Extract the (X, Y) coordinate from the center of the cell holding the provided text.  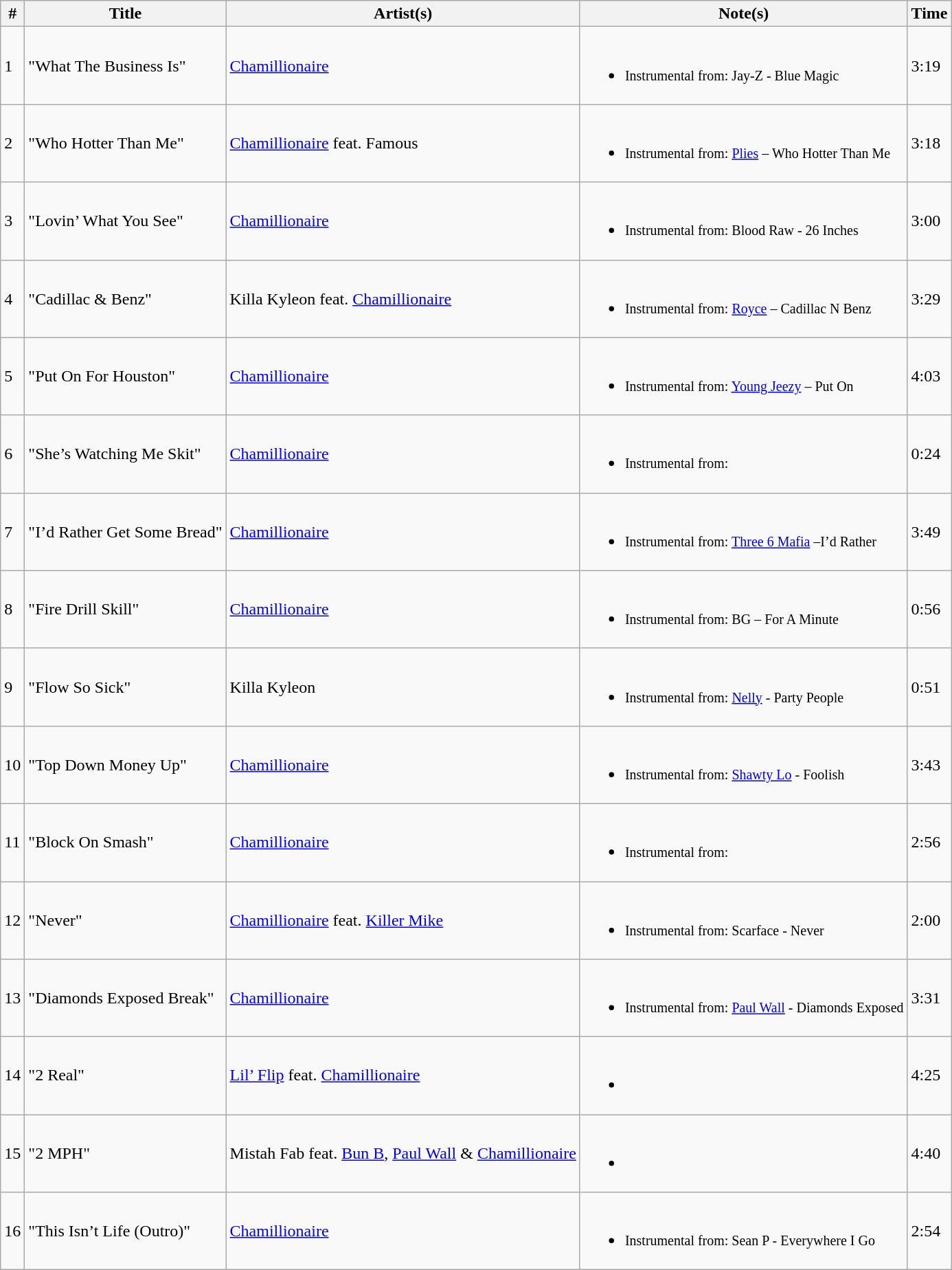
Instrumental from: Young Jeezy – Put On (743, 377)
"Lovin’ What You See" (125, 221)
# (12, 14)
0:24 (929, 454)
Instrumental from: Three 6 Mafia –I’d Rather (743, 532)
11 (12, 843)
Instrumental from: Royce – Cadillac N Benz (743, 298)
2:00 (929, 920)
5 (12, 377)
Chamillionaire feat. Famous (403, 143)
4 (12, 298)
9 (12, 687)
Killa Kyleon (403, 687)
8 (12, 609)
16 (12, 1232)
3:00 (929, 221)
12 (12, 920)
4:40 (929, 1153)
7 (12, 532)
Instrumental from: BG – For A Minute (743, 609)
3:29 (929, 298)
2:54 (929, 1232)
Instrumental from: Scarface - Never (743, 920)
3:18 (929, 143)
"Fire Drill Skill" (125, 609)
"What The Business Is" (125, 66)
Killa Kyleon feat. Chamillionaire (403, 298)
"This Isn’t Life (Outro)" (125, 1232)
"2 Real" (125, 1076)
"Cadillac & Benz" (125, 298)
"I’d Rather Get Some Bread" (125, 532)
Instrumental from: Shawty Lo - Foolish (743, 764)
2 (12, 143)
3:43 (929, 764)
2:56 (929, 843)
15 (12, 1153)
Instrumental from: Plies – Who Hotter Than Me (743, 143)
"Who Hotter Than Me" (125, 143)
Instrumental from: Blood Raw - 26 Inches (743, 221)
"Block On Smash" (125, 843)
"Top Down Money Up" (125, 764)
10 (12, 764)
"Flow So Sick" (125, 687)
0:56 (929, 609)
0:51 (929, 687)
"Never" (125, 920)
Lil’ Flip feat. Chamillionaire (403, 1076)
3 (12, 221)
Chamillionaire feat. Killer Mike (403, 920)
Instrumental from: Sean P - Everywhere I Go (743, 1232)
3:19 (929, 66)
"She’s Watching Me Skit" (125, 454)
3:49 (929, 532)
"Put On For Houston" (125, 377)
Mistah Fab feat. Bun B, Paul Wall & Chamillionaire (403, 1153)
Time (929, 14)
Note(s) (743, 14)
Instrumental from: Nelly - Party People (743, 687)
3:31 (929, 998)
13 (12, 998)
14 (12, 1076)
"2 MPH" (125, 1153)
Instrumental from: Jay-Z - Blue Magic (743, 66)
4:03 (929, 377)
Artist(s) (403, 14)
4:25 (929, 1076)
Title (125, 14)
"Diamonds Exposed Break" (125, 998)
1 (12, 66)
Instrumental from: Paul Wall - Diamonds Exposed (743, 998)
6 (12, 454)
